Extract the [x, y] coordinate from the center of the cell holding the provided text.  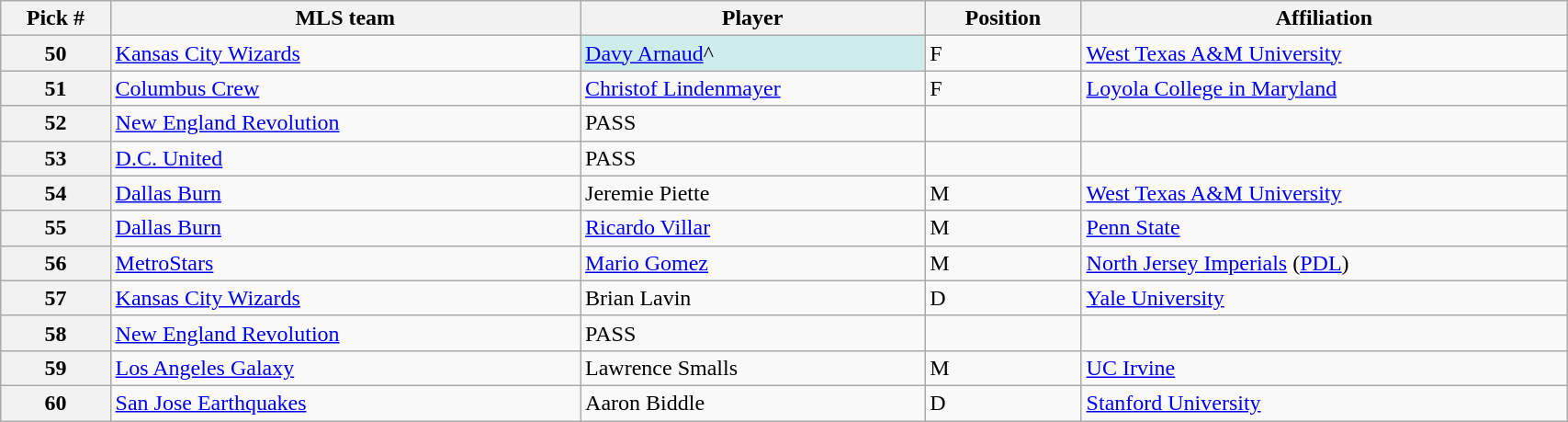
51 [55, 88]
Yale University [1325, 298]
Davy Arnaud^ [753, 53]
59 [55, 368]
Player [753, 18]
MLS team [345, 18]
58 [55, 333]
San Jose Earthquakes [345, 403]
Affiliation [1325, 18]
UC Irvine [1325, 368]
54 [55, 193]
Penn State [1325, 228]
Ricardo Villar [753, 228]
Loyola College in Maryland [1325, 88]
53 [55, 158]
Columbus Crew [345, 88]
MetroStars [345, 263]
57 [55, 298]
Mario Gomez [753, 263]
56 [55, 263]
50 [55, 53]
60 [55, 403]
55 [55, 228]
Position [1003, 18]
Brian Lavin [753, 298]
Lawrence Smalls [753, 368]
Christof Lindenmayer [753, 88]
North Jersey Imperials (PDL) [1325, 263]
Jeremie Piette [753, 193]
D.C. United [345, 158]
Pick # [55, 18]
Los Angeles Galaxy [345, 368]
52 [55, 123]
Aaron Biddle [753, 403]
Stanford University [1325, 403]
